Identify which cell holds the provided text, then report its [x, y] central coordinate. 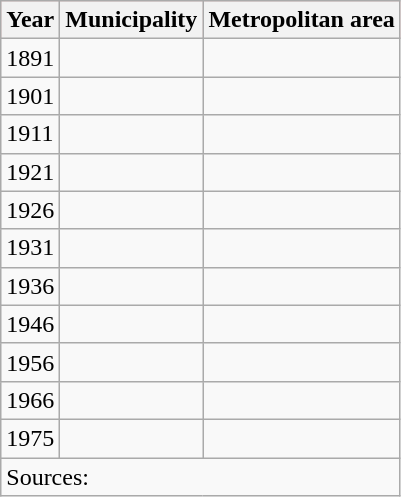
Metropolitan area [302, 20]
1891 [30, 58]
Municipality [132, 20]
1921 [30, 172]
1911 [30, 134]
1936 [30, 286]
1931 [30, 248]
1946 [30, 324]
1966 [30, 400]
Year [30, 20]
1901 [30, 96]
1975 [30, 438]
1956 [30, 362]
1926 [30, 210]
Sources: [201, 477]
